Search for the cell housing the specified text and yield its (x, y) center coordinate. 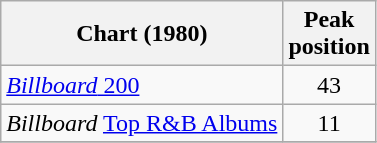
Chart (1980) (142, 34)
Peakposition (329, 34)
11 (329, 123)
Billboard 200 (142, 85)
43 (329, 85)
Billboard Top R&B Albums (142, 123)
